Pinpoint the cell where the given text exists, returning its [x, y] midpoint coordinate. 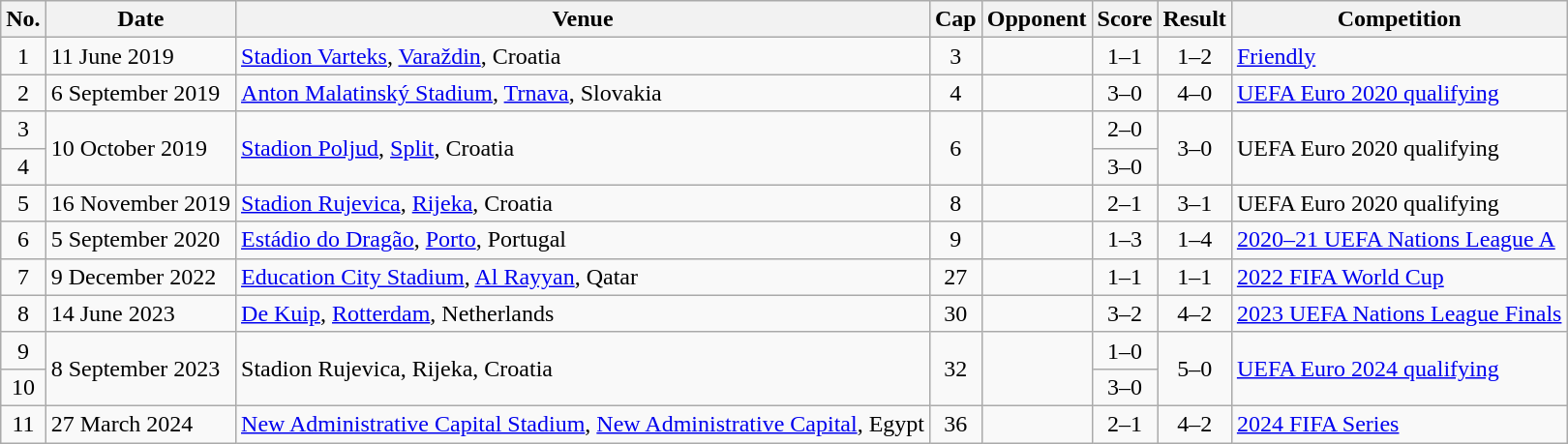
3–2 [1125, 313]
5–0 [1194, 369]
1–2 [1194, 56]
Competition [1400, 19]
11 June 2019 [140, 56]
32 [955, 369]
De Kuip, Rotterdam, Netherlands [583, 313]
30 [955, 313]
Estádio do Dragão, Porto, Portugal [583, 240]
10 October 2019 [140, 148]
UEFA Euro 2024 qualifying [1400, 369]
1–3 [1125, 240]
Result [1194, 19]
Date [140, 19]
Anton Malatinský Stadium, Trnava, Slovakia [583, 93]
7 [23, 277]
4–0 [1194, 93]
27 [955, 277]
1–0 [1125, 350]
Friendly [1400, 56]
2023 UEFA Nations League Finals [1400, 313]
Stadion Poljud, Split, Croatia [583, 148]
2–0 [1125, 130]
Score [1125, 19]
Cap [955, 19]
2020–21 UEFA Nations League A [1400, 240]
No. [23, 19]
Venue [583, 19]
6 September 2019 [140, 93]
16 November 2019 [140, 203]
New Administrative Capital Stadium, New Administrative Capital, Egypt [583, 424]
1 [23, 56]
5 [23, 203]
2024 FIFA Series [1400, 424]
3–1 [1194, 203]
36 [955, 424]
27 March 2024 [140, 424]
1–4 [1194, 240]
14 June 2023 [140, 313]
Stadion Varteks, Varaždin, Croatia [583, 56]
Opponent [1037, 19]
10 [23, 387]
11 [23, 424]
5 September 2020 [140, 240]
9 December 2022 [140, 277]
2022 FIFA World Cup [1400, 277]
2 [23, 93]
Education City Stadium, Al Rayyan, Qatar [583, 277]
8 September 2023 [140, 369]
